Pinpoint the cell where the given text exists, returning its [x, y] midpoint coordinate. 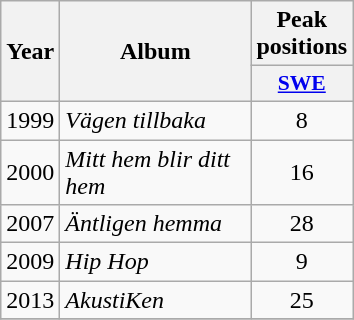
AkustiKen [156, 300]
Peak positions [302, 34]
2007 [30, 224]
16 [302, 172]
Year [30, 52]
1999 [30, 120]
Hip Hop [156, 262]
2000 [30, 172]
2009 [30, 262]
9 [302, 262]
8 [302, 120]
Vägen tillbaka [156, 120]
25 [302, 300]
SWE [302, 84]
Mitt hem blir ditt hem [156, 172]
28 [302, 224]
Album [156, 52]
2013 [30, 300]
Äntligen hemma [156, 224]
